Return (x, y) of the center of cell containing provided text 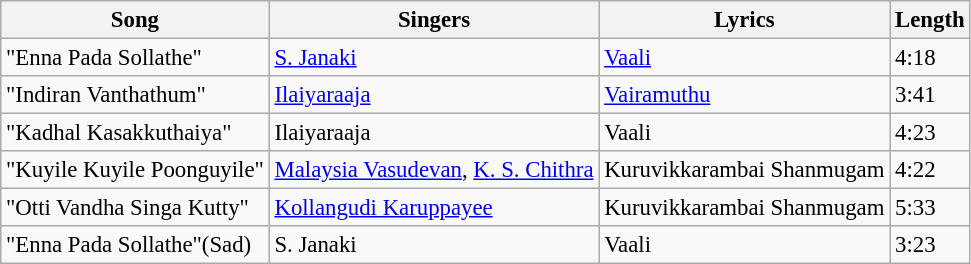
3:23 (930, 245)
"Indiran Vanthathum" (135, 95)
4:18 (930, 58)
4:22 (930, 170)
Kollangudi Karuppayee (434, 208)
Lyrics (744, 20)
"Kuyile Kuyile Poonguyile" (135, 170)
Vairamuthu (744, 95)
5:33 (930, 208)
"Enna Pada Sollathe" (135, 58)
"Kadhal Kasakkuthaiya" (135, 133)
Song (135, 20)
4:23 (930, 133)
Length (930, 20)
3:41 (930, 95)
Singers (434, 20)
Malaysia Vasudevan, K. S. Chithra (434, 170)
"Enna Pada Sollathe"(Sad) (135, 245)
"Otti Vandha Singa Kutty" (135, 208)
